For the text-containing cell, return its midpoint in [X, Y] coordinate format. 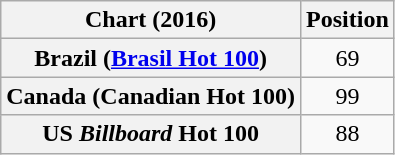
69 [348, 58]
Chart (2016) [151, 20]
Position [348, 20]
Brazil (Brasil Hot 100) [151, 58]
88 [348, 134]
US Billboard Hot 100 [151, 134]
Canada (Canadian Hot 100) [151, 96]
99 [348, 96]
